Determine the [X, Y] coordinate at the center of the cell enclosing the given text.  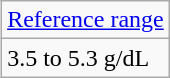
3.5 to 5.3 g/dL [86, 58]
Reference range [86, 20]
